Determine the [X, Y] coordinate at the center of the cell enclosing the given text.  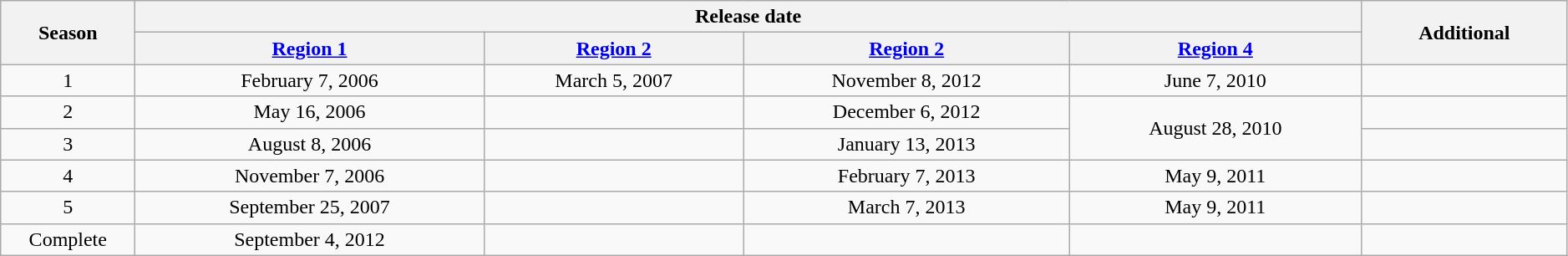
Region 1 [309, 49]
December 6, 2012 [906, 112]
August 28, 2010 [1215, 128]
September 25, 2007 [309, 207]
4 [69, 176]
5 [69, 207]
March 7, 2013 [906, 207]
Additional [1464, 33]
August 8, 2006 [309, 144]
1 [69, 80]
2 [69, 112]
March 5, 2007 [613, 80]
February 7, 2006 [309, 80]
June 7, 2010 [1215, 80]
November 7, 2006 [309, 176]
Region 4 [1215, 49]
February 7, 2013 [906, 176]
May 16, 2006 [309, 112]
November 8, 2012 [906, 80]
3 [69, 144]
Season [69, 33]
Complete [69, 239]
January 13, 2013 [906, 144]
September 4, 2012 [309, 239]
Release date [748, 17]
